For the text-containing cell, return its midpoint in [X, Y] coordinate format. 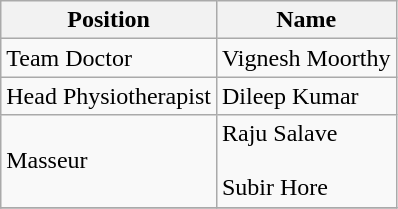
Dileep Kumar [306, 96]
Team Doctor [109, 58]
Vignesh Moorthy [306, 58]
Masseur [109, 161]
Name [306, 20]
Head Physiotherapist [109, 96]
Raju Salave Subir Hore [306, 161]
Position [109, 20]
